Return the (X, Y) coordinate for the center point of the cell that contains the specified text.  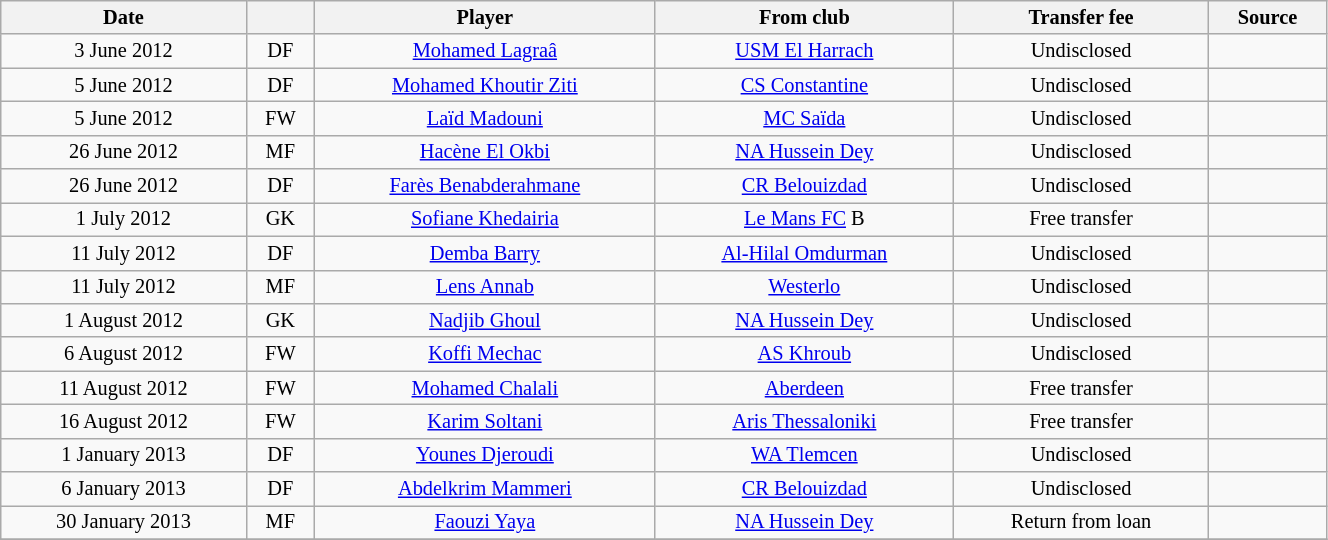
Mohamed Chalali (486, 388)
Source (1268, 17)
11 August 2012 (124, 388)
Faouzi Yaya (486, 522)
CS Constantine (804, 85)
From club (804, 17)
Koffi Mechac (486, 354)
MC Saïda (804, 118)
1 August 2012 (124, 320)
Date (124, 17)
Mohamed Lagraâ (486, 51)
Karim Soltani (486, 421)
Aberdeen (804, 388)
Hacène El Okbi (486, 152)
Nadjib Ghoul (486, 320)
6 August 2012 (124, 354)
Return from loan (1082, 522)
AS Khroub (804, 354)
Westerlo (804, 287)
Lens Annab (486, 287)
1 July 2012 (124, 219)
Demba Barry (486, 253)
Farès Benabderahmane (486, 186)
Laïd Madouni (486, 118)
Younes Djeroudi (486, 455)
Abdelkrim Mammeri (486, 489)
Mohamed Khoutir Ziti (486, 85)
30 January 2013 (124, 522)
Player (486, 17)
Transfer fee (1082, 17)
16 August 2012 (124, 421)
6 January 2013 (124, 489)
Sofiane Khedairia (486, 219)
Le Mans FC B (804, 219)
1 January 2013 (124, 455)
Aris Thessaloniki (804, 421)
WA Tlemcen (804, 455)
3 June 2012 (124, 51)
USM El Harrach (804, 51)
Al-Hilal Omdurman (804, 253)
